Extract the (X, Y) coordinate from the center of the cell holding the provided text.  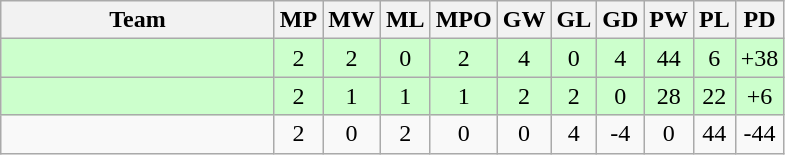
+6 (760, 96)
GW (524, 20)
PW (669, 20)
+38 (760, 58)
MPO (464, 20)
MW (352, 20)
28 (669, 96)
-44 (760, 134)
6 (714, 58)
PD (760, 20)
22 (714, 96)
PL (714, 20)
GD (620, 20)
ML (405, 20)
-4 (620, 134)
Team (138, 20)
MP (298, 20)
GL (574, 20)
